Return the [X, Y] coordinate for the center point of the cell that contains the specified text.  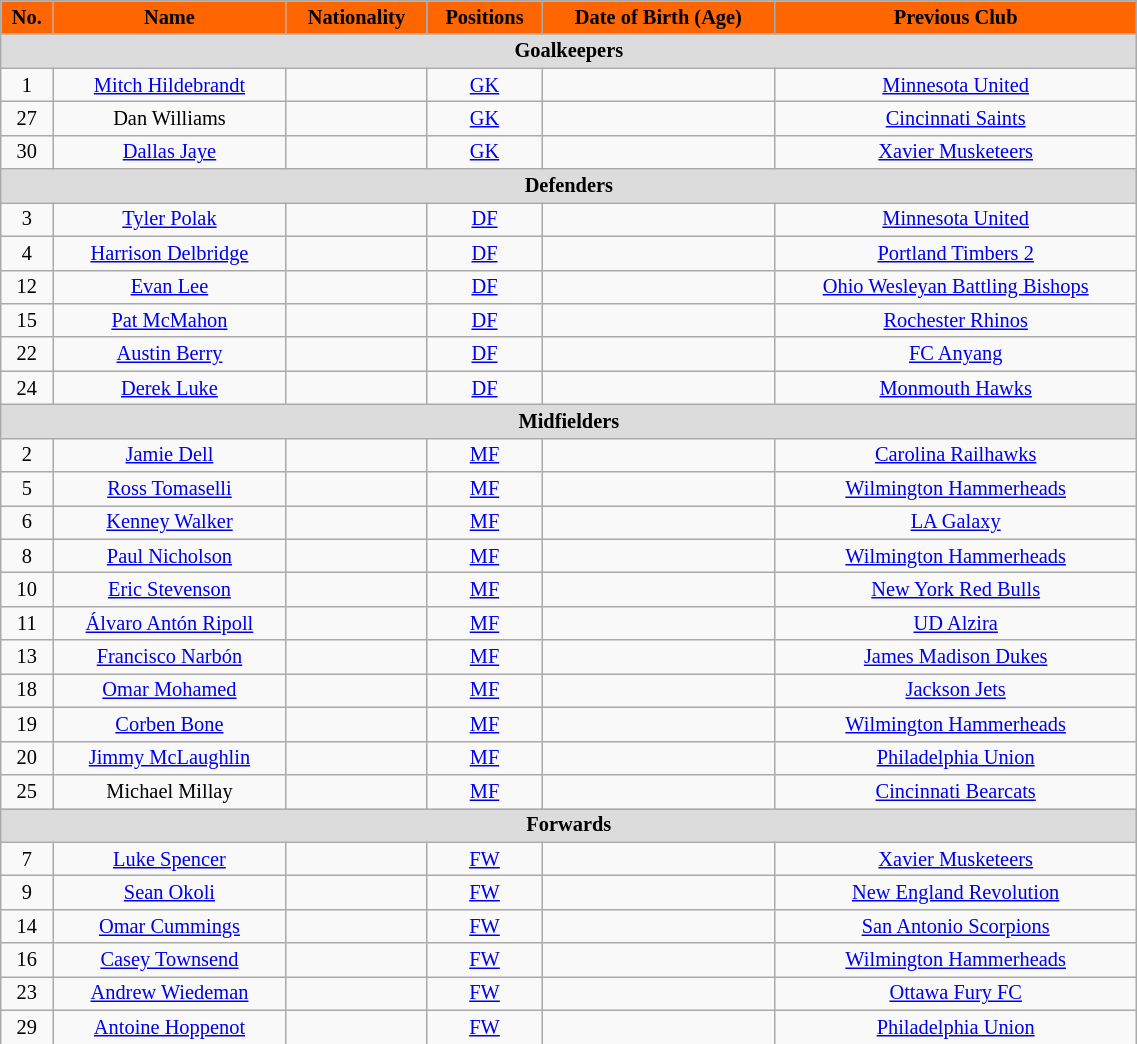
Ottawa Fury FC [956, 993]
Austin Berry [170, 354]
6 [27, 522]
Omar Cummings [170, 926]
LA Galaxy [956, 522]
7 [27, 859]
Cincinnati Bearcats [956, 791]
Date of Birth (Age) [658, 17]
20 [27, 758]
5 [27, 489]
New York Red Bulls [956, 589]
Dallas Jaye [170, 152]
Monmouth Hawks [956, 388]
Positions [484, 17]
18 [27, 690]
Antoine Hoppenot [170, 1027]
New England Revolution [956, 892]
Defenders [569, 186]
Pat McMahon [170, 320]
Tyler Polak [170, 219]
Sean Okoli [170, 892]
Paul Nicholson [170, 556]
3 [27, 219]
Nationality [356, 17]
Derek Luke [170, 388]
Kenney Walker [170, 522]
Carolina Railhawks [956, 455]
12 [27, 287]
19 [27, 724]
4 [27, 253]
Casey Townsend [170, 960]
Corben Bone [170, 724]
14 [27, 926]
22 [27, 354]
10 [27, 589]
9 [27, 892]
Mitch Hildebrandt [170, 85]
San Antonio Scorpions [956, 926]
Jimmy McLaughlin [170, 758]
Eric Stevenson [170, 589]
Álvaro Antón Ripoll [170, 623]
Jamie Dell [170, 455]
29 [27, 1027]
Ross Tomaselli [170, 489]
Francisco Narbón [170, 657]
Jackson Jets [956, 690]
Dan Williams [170, 118]
James Madison Dukes [956, 657]
Forwards [569, 825]
11 [27, 623]
Omar Mohamed [170, 690]
Cincinnati Saints [956, 118]
1 [27, 85]
Rochester Rhinos [956, 320]
27 [27, 118]
Evan Lee [170, 287]
13 [27, 657]
Previous Club [956, 17]
Michael Millay [170, 791]
30 [27, 152]
25 [27, 791]
23 [27, 993]
Goalkeepers [569, 51]
15 [27, 320]
UD Alzira [956, 623]
Midfielders [569, 421]
No. [27, 17]
Portland Timbers 2 [956, 253]
8 [27, 556]
16 [27, 960]
Luke Spencer [170, 859]
Name [170, 17]
Ohio Wesleyan Battling Bishops [956, 287]
2 [27, 455]
FC Anyang [956, 354]
Harrison Delbridge [170, 253]
Andrew Wiedeman [170, 993]
24 [27, 388]
